From the cell containing the given text, extract its center point as (x, y) coordinate. 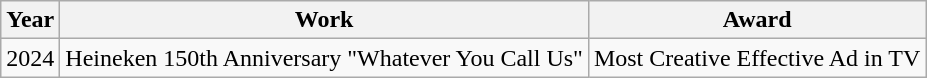
Year (30, 20)
Work (324, 20)
2024 (30, 58)
Most Creative Effective Ad in TV (756, 58)
Heineken 150th Anniversary "Whatever You Call Us" (324, 58)
Award (756, 20)
